For the text-containing cell, return its midpoint in [X, Y] coordinate format. 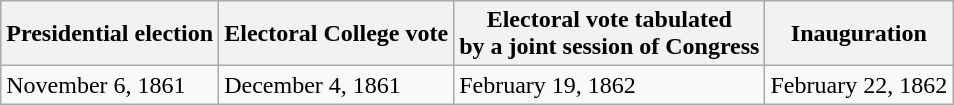
Electoral College vote [336, 34]
Inauguration [859, 34]
February 22, 1862 [859, 85]
November 6, 1861 [110, 85]
December 4, 1861 [336, 85]
Electoral vote tabulated by a joint session of Congress [610, 34]
Presidential election [110, 34]
February 19, 1862 [610, 85]
